Extract the (x, y) coordinate from the center of the cell holding the provided text.  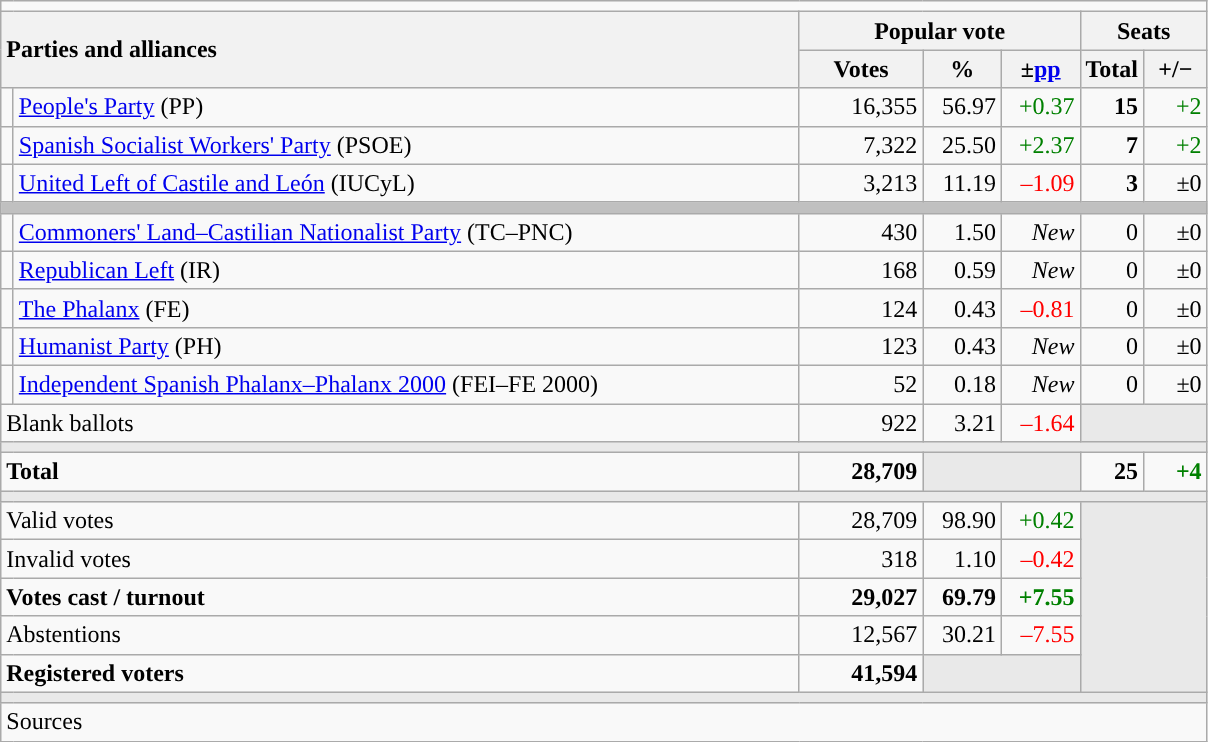
15 (1112, 107)
123 (861, 346)
Popular vote (940, 31)
+0.42 (1040, 521)
12,567 (861, 635)
430 (861, 232)
318 (861, 559)
% (962, 69)
7 (1112, 145)
3 (1112, 183)
+4 (1176, 472)
69.79 (962, 597)
3,213 (861, 183)
0.59 (962, 270)
98.90 (962, 521)
+7.55 (1040, 597)
168 (861, 270)
+/− (1176, 69)
41,594 (861, 673)
People's Party (PP) (406, 107)
+0.37 (1040, 107)
Abstentions (400, 635)
Commoners' Land–Castilian Nationalist Party (TC–PNC) (406, 232)
30.21 (962, 635)
25.50 (962, 145)
1.50 (962, 232)
Republican Left (IR) (406, 270)
Votes (861, 69)
–7.55 (1040, 635)
Registered voters (400, 673)
Independent Spanish Phalanx–Phalanx 2000 (FEI–FE 2000) (406, 384)
Invalid votes (400, 559)
0.18 (962, 384)
Votes cast / turnout (400, 597)
922 (861, 423)
56.97 (962, 107)
3.21 (962, 423)
Parties and alliances (400, 50)
–1.09 (1040, 183)
16,355 (861, 107)
–0.42 (1040, 559)
11.19 (962, 183)
Sources (604, 722)
+2.37 (1040, 145)
±pp (1040, 69)
25 (1112, 472)
Spanish Socialist Workers' Party (PSOE) (406, 145)
1.10 (962, 559)
Blank ballots (400, 423)
The Phalanx (FE) (406, 308)
–1.64 (1040, 423)
52 (861, 384)
Seats (1144, 31)
United Left of Castile and León (IUCyL) (406, 183)
124 (861, 308)
Valid votes (400, 521)
29,027 (861, 597)
7,322 (861, 145)
Humanist Party (PH) (406, 346)
–0.81 (1040, 308)
